Scan for the cell matching the given text and deliver its [X, Y] coordinate at center. 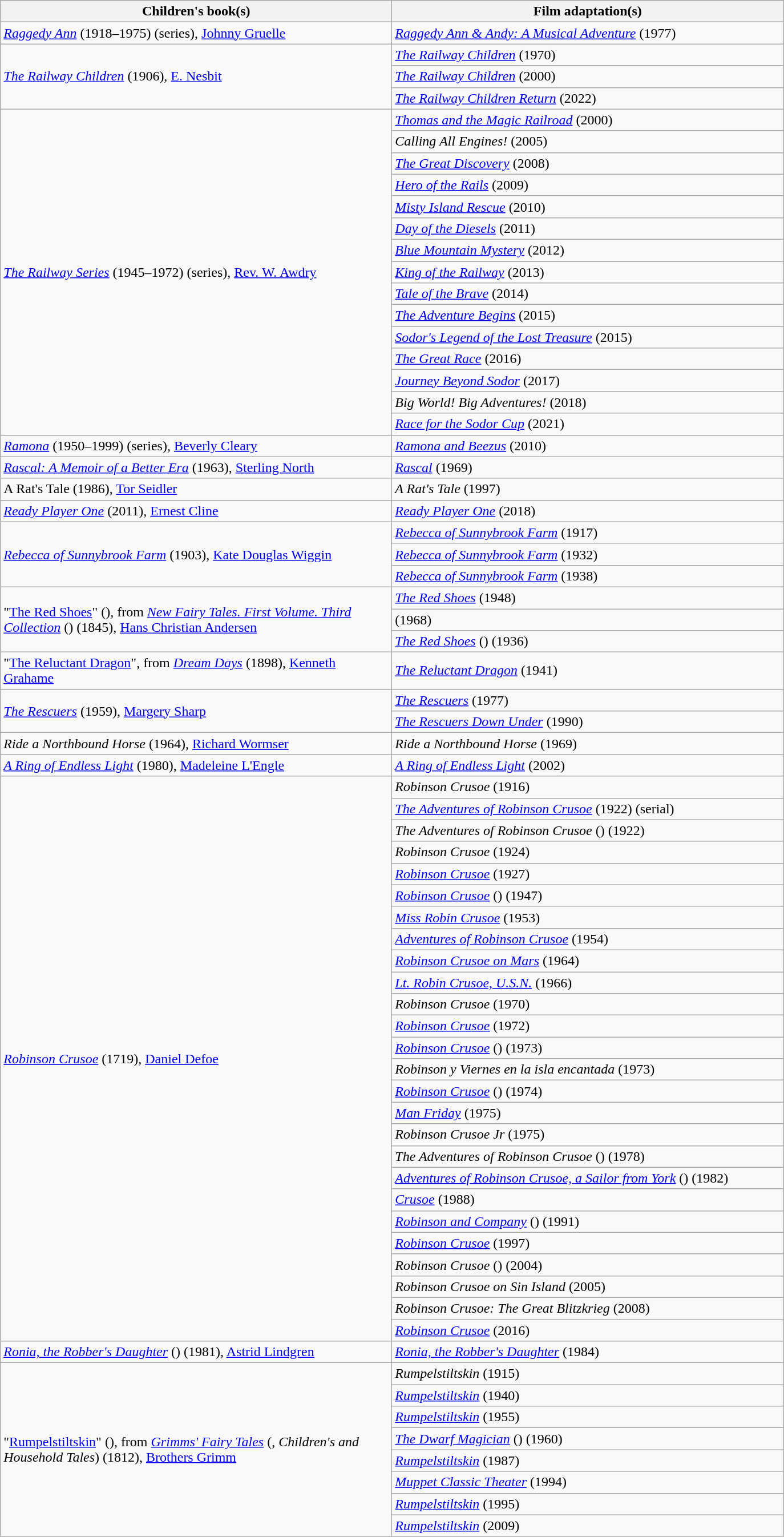
Hero of the Rails (2009) [588, 185]
Tale of the Brave (2014) [588, 294]
The Railway Series (1945–1972) (series), Rev. W. Awdry [196, 272]
Rumpelstiltskin (1995) [588, 1504]
Rumpelstiltskin (1915) [588, 1374]
The Railway Children (1970) [588, 55]
Rebecca of Sunnybrook Farm (1932) [588, 554]
Calling All Engines! (2005) [588, 142]
The Rescuers (1977) [588, 700]
The Adventures of Robinson Crusoe (1922) (serial) [588, 809]
Ready Player One (2011), Ernest Cline [196, 511]
Robinson Crusoe (1916) [588, 787]
A Rat's Tale (1997) [588, 489]
Ride a Northbound Horse (1969) [588, 744]
Muppet Classic Theater (1994) [588, 1482]
(1968) [588, 619]
Robinson Crusoe () (2004) [588, 1265]
The Adventure Begins (2015) [588, 316]
Film adaptation(s) [588, 11]
Ramona (1950–1999) (series), Beverly Cleary [196, 446]
Misty Island Rescue (2010) [588, 207]
Robinson and Company () (1991) [588, 1221]
Robinson Crusoe on Sin Island (2005) [588, 1286]
Crusoe (1988) [588, 1200]
The Red Shoes () (1936) [588, 642]
Children's book(s) [196, 11]
"The Red Shoes" (), from New Fairy Tales. First Volume. Third Collection () (1845), Hans Christian Andersen [196, 619]
Rumpelstiltskin (1987) [588, 1461]
Day of the Diesels (2011) [588, 228]
Race for the Sodor Cup (2021) [588, 424]
Robinson Crusoe (1927) [588, 874]
The Adventures of Robinson Crusoe () (1978) [588, 1156]
A Rat's Tale (1986), Tor Seidler [196, 489]
Sodor's Legend of the Lost Treasure (2015) [588, 337]
Journey Beyond Sodor (2017) [588, 381]
Miss Robin Crusoe (1953) [588, 917]
Robinson Crusoe () (1973) [588, 1048]
Rascal (1969) [588, 467]
The Great Race (2016) [588, 359]
King of the Railway (2013) [588, 272]
Robinson Crusoe (1924) [588, 852]
Robinson Crusoe (1972) [588, 1026]
The Red Shoes (1948) [588, 598]
Thomas and the Magic Railroad (2000) [588, 120]
Raggedy Ann (1918–1975) (series), Johnny Gruelle [196, 33]
Robinson Crusoe () (1947) [588, 895]
Ronia, the Robber's Daughter (1984) [588, 1352]
The Railway Children Return (2022) [588, 98]
Ride a Northbound Horse (1964), Richard Wormser [196, 744]
The Railway Children (2000) [588, 76]
Robinson y Viernes en la isla encantada (1973) [588, 1070]
Rascal: A Memoir of a Better Era (1963), Sterling North [196, 467]
The Rescuers (1959), Margery Sharp [196, 711]
Adventures of Robinson Crusoe, a Sailor from York () (1982) [588, 1178]
"Rumpelstiltskin" (), from Grimms' Fairy Tales (, Children's and Household Tales) (1812), Brothers Grimm [196, 1450]
Rumpelstiltskin (1955) [588, 1417]
Robinson Crusoe on Mars (1964) [588, 961]
Rumpelstiltskin (1940) [588, 1395]
Big World! Big Adventures! (2018) [588, 402]
Man Friday (1975) [588, 1113]
Rebecca of Sunnybrook Farm (1938) [588, 576]
Ready Player One (2018) [588, 511]
Blue Mountain Mystery (2012) [588, 250]
Robinson Crusoe (1997) [588, 1243]
Robinson Crusoe () (1974) [588, 1091]
The Great Discovery (2008) [588, 163]
"The Reluctant Dragon", from Dream Days (1898), Kenneth Grahame [196, 671]
Ronia, the Robber's Daughter () (1981), Astrid Lindgren [196, 1352]
A Ring of Endless Light (1980), Madeleine L'Engle [196, 765]
Robinson Crusoe: The Great Blitzkrieg (2008) [588, 1308]
The Dwarf Magician () (1960) [588, 1439]
Adventures of Robinson Crusoe (1954) [588, 939]
Rumpelstiltskin (2009) [588, 1526]
Robinson Crusoe (2016) [588, 1330]
Robinson Crusoe (1719), Daniel Defoe [196, 1059]
The Reluctant Dragon (1941) [588, 671]
A Ring of Endless Light (2002) [588, 765]
The Rescuers Down Under (1990) [588, 722]
Robinson Crusoe Jr (1975) [588, 1135]
Lt. Robin Crusoe, U.S.N. (1966) [588, 982]
The Railway Children (1906), E. Nesbit [196, 76]
Rebecca of Sunnybrook Farm (1903), Kate Douglas Wiggin [196, 554]
Rebecca of Sunnybrook Farm (1917) [588, 532]
Raggedy Ann & Andy: A Musical Adventure (1977) [588, 33]
The Adventures of Robinson Crusoe () (1922) [588, 830]
Ramona and Beezus (2010) [588, 446]
Robinson Crusoe (1970) [588, 1005]
